Find where the given text appears and provide that cell's center as [X, Y] coordinate. 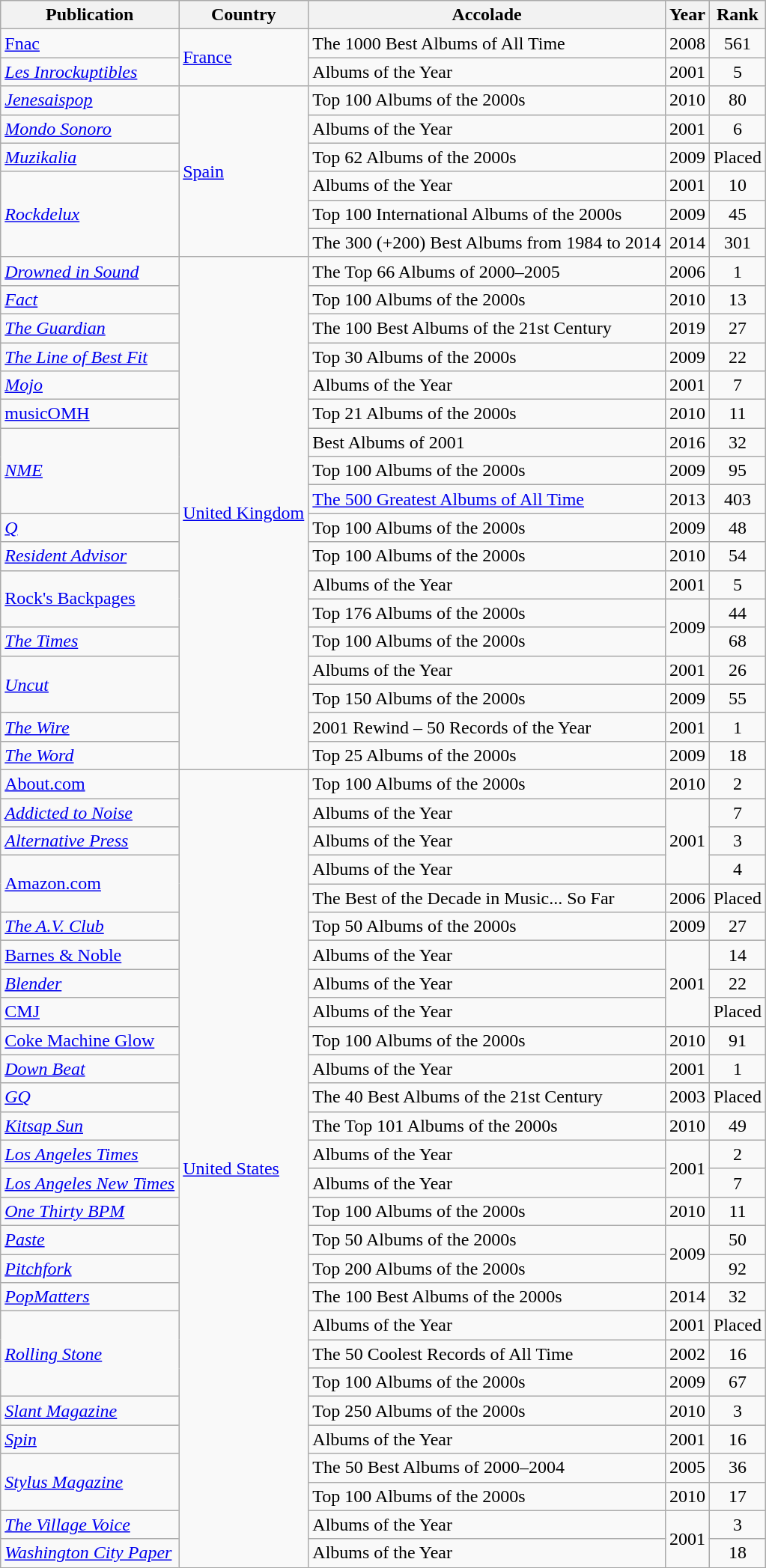
14 [737, 955]
CMJ [90, 1012]
Amazon.com [90, 884]
2008 [687, 43]
Muzikalia [90, 157]
Top 176 Albums of the 2000s [487, 613]
Country [244, 15]
The Word [90, 755]
Top 62 Albums of the 2000s [487, 157]
2001 Rewind – 50 Records of the Year [487, 727]
One Thirty BPM [90, 1211]
The Times [90, 641]
Top 100 International Albums of the 2000s [487, 214]
Top 30 Albums of the 2000s [487, 357]
The 500 Greatest Albums of All Time [487, 499]
95 [737, 471]
The 100 Best Albums of the 21st Century [487, 328]
48 [737, 528]
Resident Advisor [90, 556]
Kitsap Sun [90, 1126]
Blender [90, 983]
13 [737, 299]
2013 [687, 499]
44 [737, 613]
The Village Voice [90, 1525]
Jenesaispop [90, 100]
Slant Magazine [90, 1411]
Drowned in Sound [90, 271]
Accolade [487, 15]
561 [737, 43]
Los Angeles Times [90, 1154]
2002 [687, 1354]
Publication [90, 15]
Les Inrockuptibles [90, 72]
The Best of the Decade in Music... So Far [487, 898]
Top 200 Albums of the 2000s [487, 1269]
17 [737, 1496]
United Kingdom [244, 513]
Best Albums of 2001 [487, 442]
26 [737, 670]
Mojo [90, 385]
50 [737, 1239]
The Top 101 Albums of the 2000s [487, 1126]
Fnac [90, 43]
2005 [687, 1468]
Addicted to Noise [90, 812]
36 [737, 1468]
2016 [687, 442]
403 [737, 499]
Barnes & Noble [90, 955]
The 50 Coolest Records of All Time [487, 1354]
The A.V. Club [90, 927]
Rank [737, 15]
Coke Machine Glow [90, 1040]
45 [737, 214]
The Line of Best Fit [90, 357]
80 [737, 100]
Rock's Backpages [90, 599]
Fact [90, 299]
Rockdelux [90, 214]
68 [737, 641]
Down Beat [90, 1069]
musicOMH [90, 414]
Year [687, 15]
Spin [90, 1439]
55 [737, 698]
Los Angeles New Times [90, 1183]
92 [737, 1269]
PopMatters [90, 1297]
Spain [244, 171]
NME [90, 471]
6 [737, 129]
About.com [90, 784]
The 50 Best Albums of 2000–2004 [487, 1468]
GQ [90, 1097]
Mondo Sonoro [90, 129]
10 [737, 186]
The 1000 Best Albums of All Time [487, 43]
54 [737, 556]
Top 25 Albums of the 2000s [487, 755]
49 [737, 1126]
France [244, 58]
The 100 Best Albums of the 2000s [487, 1297]
2003 [687, 1097]
Pitchfork [90, 1269]
Stylus Magazine [90, 1482]
Washington City Paper [90, 1553]
Top 250 Albums of the 2000s [487, 1411]
4 [737, 870]
2019 [687, 328]
Paste [90, 1239]
Top 150 Albums of the 2000s [487, 698]
The Wire [90, 727]
The Top 66 Albums of 2000–2005 [487, 271]
301 [737, 242]
United States [244, 1168]
Q [90, 528]
Rolling Stone [90, 1354]
The Guardian [90, 328]
91 [737, 1040]
Top 21 Albums of the 2000s [487, 414]
Alternative Press [90, 841]
67 [737, 1382]
The 40 Best Albums of the 21st Century [487, 1097]
Uncut [90, 684]
The 300 (+200) Best Albums from 1984 to 2014 [487, 242]
